Return the [X, Y] coordinate for the center point of the cell that contains the specified text.  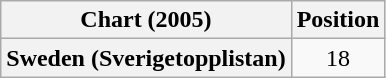
Position [338, 20]
Chart (2005) [146, 20]
18 [338, 58]
Sweden (Sverigetopplistan) [146, 58]
